Locate the cell with the specified text and output its (x, y) center coordinate. 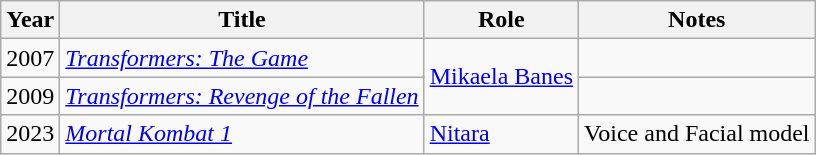
Nitara (501, 134)
Mikaela Banes (501, 77)
Year (30, 20)
Role (501, 20)
2007 (30, 58)
2023 (30, 134)
2009 (30, 96)
Transformers: The Game (242, 58)
Transformers: Revenge of the Fallen (242, 96)
Title (242, 20)
Mortal Kombat 1 (242, 134)
Notes (698, 20)
Voice and Facial model (698, 134)
